For the text-containing cell, return its midpoint in [x, y] coordinate format. 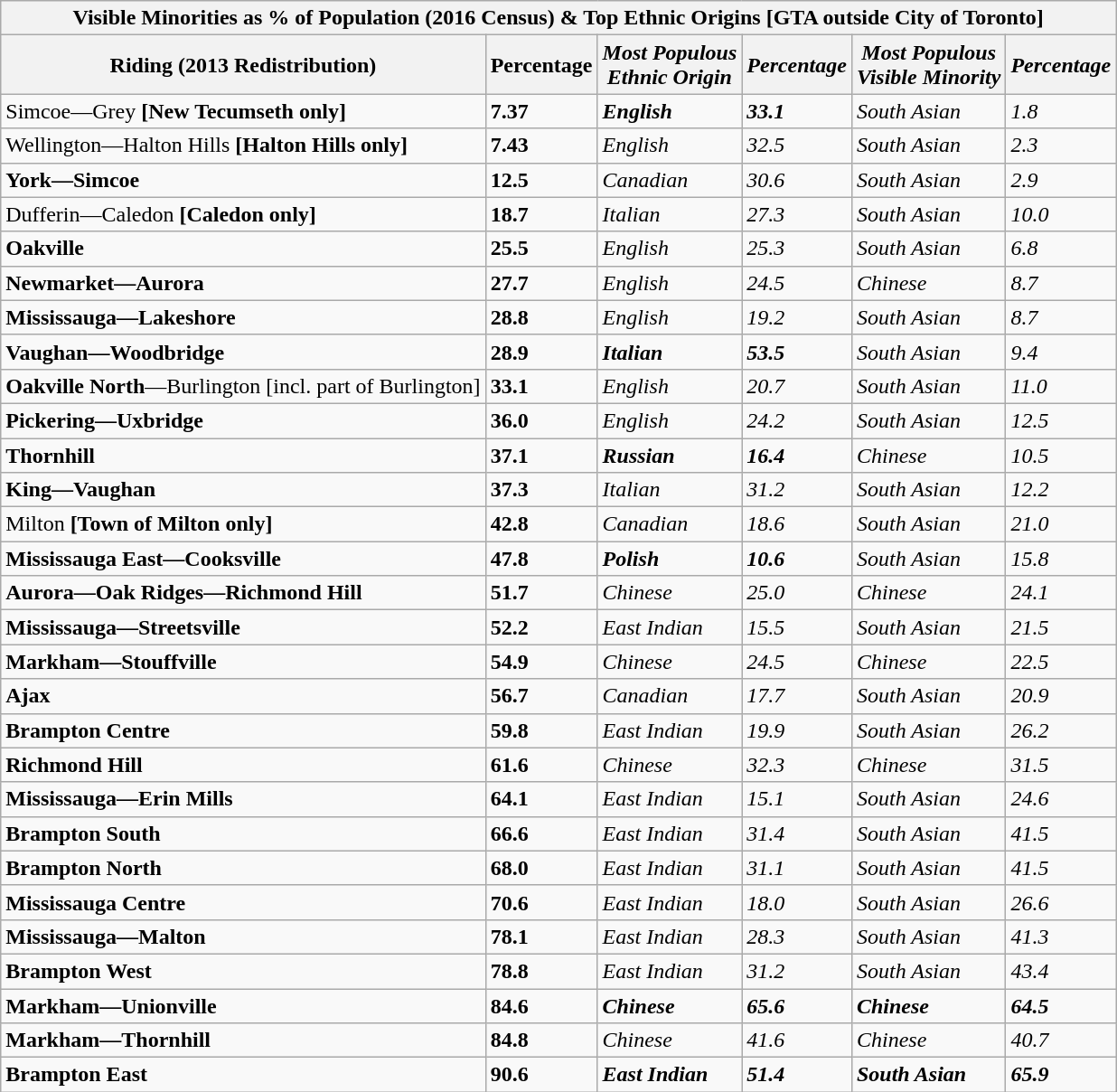
Mississauga—Streetsville [243, 627]
27.7 [541, 283]
31.1 [797, 868]
15.5 [797, 627]
Most PopulousEthnic Origin [670, 65]
24.2 [797, 420]
90.6 [541, 1075]
16.4 [797, 455]
Pickering—Uxbridge [243, 420]
17.7 [797, 696]
2.9 [1061, 180]
61.6 [541, 765]
30.6 [797, 180]
Polish [670, 559]
11.0 [1061, 386]
28.9 [541, 352]
Wellington—Halton Hills [Halton Hills only] [243, 146]
26.6 [1061, 902]
Mississauga—Malton [243, 937]
Aurora—Oak Ridges—Richmond Hill [243, 593]
Riding (2013 Redistribution) [243, 65]
Markham—Thornhill [243, 1040]
King—Vaughan [243, 490]
24.6 [1061, 799]
37.3 [541, 490]
Mississauga—Erin Mills [243, 799]
78.8 [541, 971]
6.8 [1061, 249]
37.1 [541, 455]
Ajax [243, 696]
Brampton North [243, 868]
Oakville North—Burlington [incl. part of Burlington] [243, 386]
Oakville [243, 249]
84.8 [541, 1040]
21.0 [1061, 524]
Vaughan—Woodbridge [243, 352]
18.7 [541, 214]
19.9 [797, 730]
32.3 [797, 765]
28.3 [797, 937]
78.1 [541, 937]
Markham—Unionville [243, 1006]
27.3 [797, 214]
Mississauga Centre [243, 902]
15.1 [797, 799]
52.2 [541, 627]
41.3 [1061, 937]
28.8 [541, 317]
10.5 [1061, 455]
Mississauga—Lakeshore [243, 317]
25.3 [797, 249]
Brampton South [243, 833]
31.5 [1061, 765]
York—Simcoe [243, 180]
Simcoe—Grey [New Tecumseth only] [243, 111]
51.7 [541, 593]
Brampton Centre [243, 730]
7.37 [541, 111]
Richmond Hill [243, 765]
2.3 [1061, 146]
20.9 [1061, 696]
Thornhill [243, 455]
18.0 [797, 902]
21.5 [1061, 627]
Newmarket—Aurora [243, 283]
56.7 [541, 696]
43.4 [1061, 971]
12.2 [1061, 490]
42.8 [541, 524]
Russian [670, 455]
64.5 [1061, 1006]
53.5 [797, 352]
41.6 [797, 1040]
20.7 [797, 386]
66.6 [541, 833]
1.8 [1061, 111]
68.0 [541, 868]
25.0 [797, 593]
19.2 [797, 317]
70.6 [541, 902]
59.8 [541, 730]
22.5 [1061, 662]
40.7 [1061, 1040]
18.6 [797, 524]
Brampton East [243, 1075]
Brampton West [243, 971]
15.8 [1061, 559]
24.1 [1061, 593]
54.9 [541, 662]
7.43 [541, 146]
36.0 [541, 420]
32.5 [797, 146]
26.2 [1061, 730]
Mississauga East—Cooksville [243, 559]
Most PopulousVisible Minority [928, 65]
Markham—Stouffville [243, 662]
51.4 [797, 1075]
10.0 [1061, 214]
84.6 [541, 1006]
47.8 [541, 559]
Visible Minorities as % of Population (2016 Census) & Top Ethnic Origins [GTA outside City of Toronto] [558, 18]
64.1 [541, 799]
Milton [Town of Milton only] [243, 524]
25.5 [541, 249]
65.9 [1061, 1075]
31.4 [797, 833]
9.4 [1061, 352]
10.6 [797, 559]
Dufferin—Caledon [Caledon only] [243, 214]
65.6 [797, 1006]
